Output the [X, Y] coordinate of the center of the cell containing the given text.  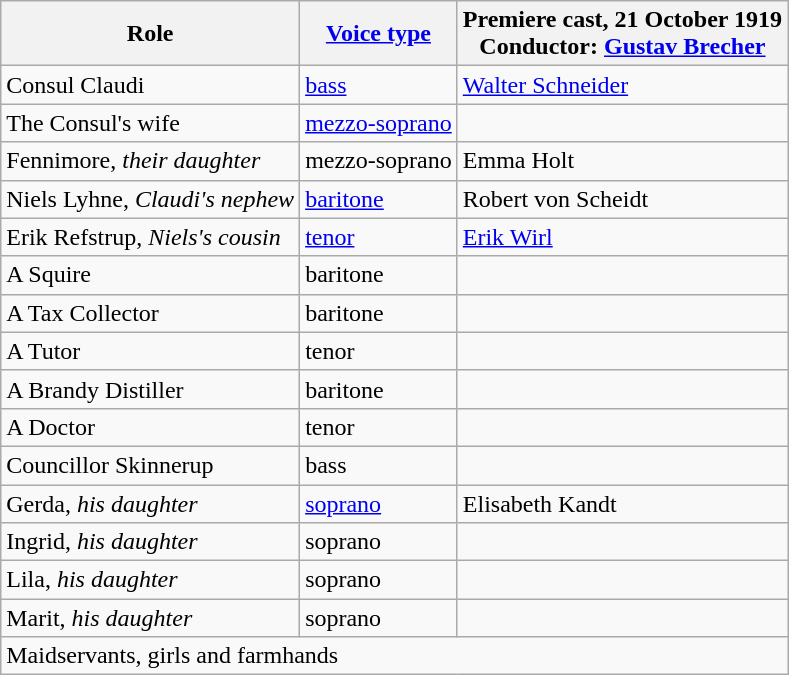
A Tutor [150, 351]
Voice type [379, 34]
Premiere cast, 21 October 1919Conductor: Gustav Brecher [622, 34]
Erik Wirl [622, 237]
Role [150, 34]
Fennimore, their daughter [150, 161]
Ingrid, his daughter [150, 542]
Emma Holt [622, 161]
Gerda, his daughter [150, 503]
A Doctor [150, 427]
Erik Refstrup, Niels's cousin [150, 237]
Councillor Skinnerup [150, 465]
A Squire [150, 275]
A Brandy Distiller [150, 389]
A Tax Collector [150, 313]
The Consul's wife [150, 123]
Lila, his daughter [150, 580]
Marit, his daughter [150, 618]
Maidservants, girls and farmhands [394, 656]
Elisabeth Kandt [622, 503]
Robert von Scheidt [622, 199]
Walter Schneider [622, 85]
Consul Claudi [150, 85]
Niels Lyhne, Claudi's nephew [150, 199]
